Extract the [X, Y] coordinate from the center of the cell holding the provided text.  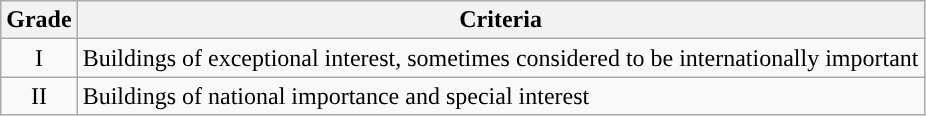
II [39, 96]
Buildings of national importance and special interest [500, 96]
Grade [39, 20]
Criteria [500, 20]
Buildings of exceptional interest, sometimes considered to be internationally important [500, 58]
I [39, 58]
